Locate the cell with the specified text and output its (X, Y) center coordinate. 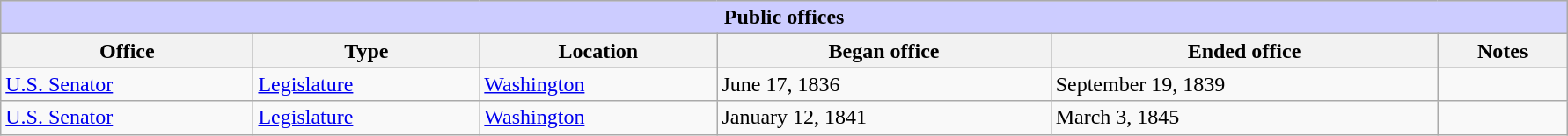
Ended office (1244, 51)
Type (366, 51)
Notes (1503, 51)
Public offices (785, 18)
March 3, 1845 (1244, 118)
Began office (883, 51)
June 17, 1836 (883, 84)
January 12, 1841 (883, 118)
Office (127, 51)
Location (598, 51)
September 19, 1839 (1244, 84)
